Pinpoint the cell where the given text exists, returning its [x, y] midpoint coordinate. 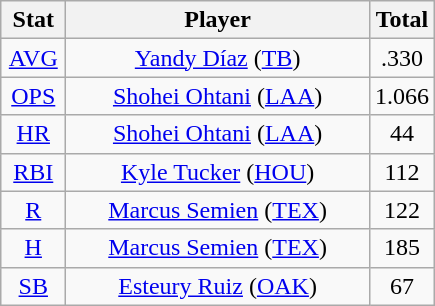
SB [34, 286]
Esteury Ruiz (OAK) [218, 286]
112 [402, 172]
AVG [34, 58]
HR [34, 134]
44 [402, 134]
67 [402, 286]
R [34, 210]
RBI [34, 172]
1.066 [402, 96]
Stat [34, 20]
Player [218, 20]
122 [402, 210]
.330 [402, 58]
OPS [34, 96]
H [34, 248]
185 [402, 248]
Yandy Díaz (TB) [218, 58]
Total [402, 20]
Kyle Tucker (HOU) [218, 172]
